Scan for the cell matching the given text and deliver its (x, y) coordinate at center. 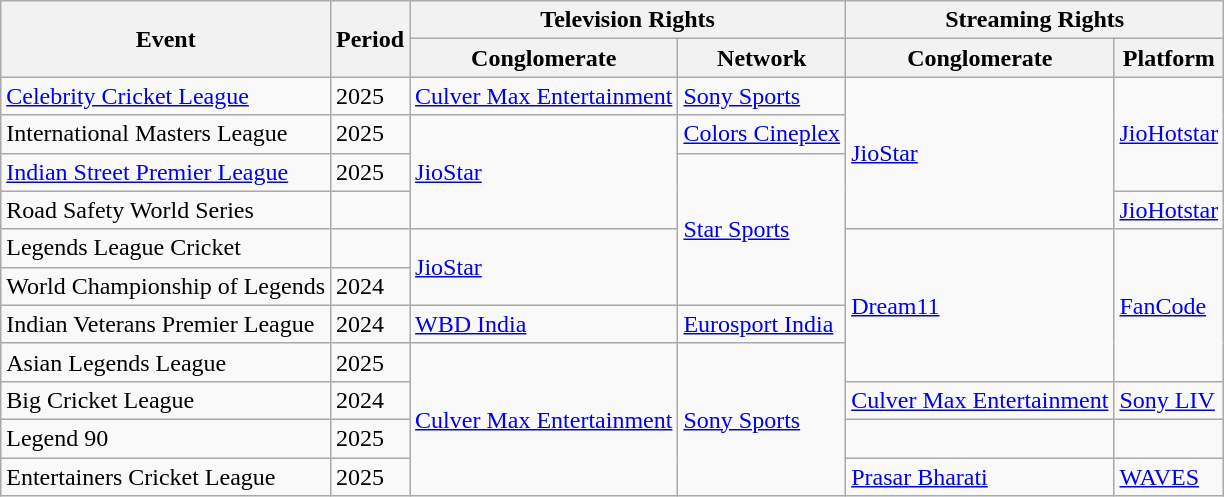
Prasar Bharati (980, 477)
WBD India (544, 324)
Entertainers Cricket League (166, 477)
Asian Legends League (166, 362)
Legend 90 (166, 438)
Network (762, 58)
Big Cricket League (166, 400)
Sony LIV (1169, 400)
Television Rights (628, 20)
WAVES (1169, 477)
Event (166, 39)
Colors Cineplex (762, 134)
Streaming Rights (1035, 20)
Indian Street Premier League (166, 172)
Dream11 (980, 305)
Indian Veterans Premier League (166, 324)
Star Sports (762, 229)
Period (370, 39)
World Championship of Legends (166, 286)
Legends League Cricket (166, 248)
Eurosport India (762, 324)
International Masters League (166, 134)
FanCode (1169, 305)
Celebrity Cricket League (166, 96)
Road Safety World Series (166, 210)
Platform (1169, 58)
